Find where the given text appears and provide that cell's center as [x, y] coordinate. 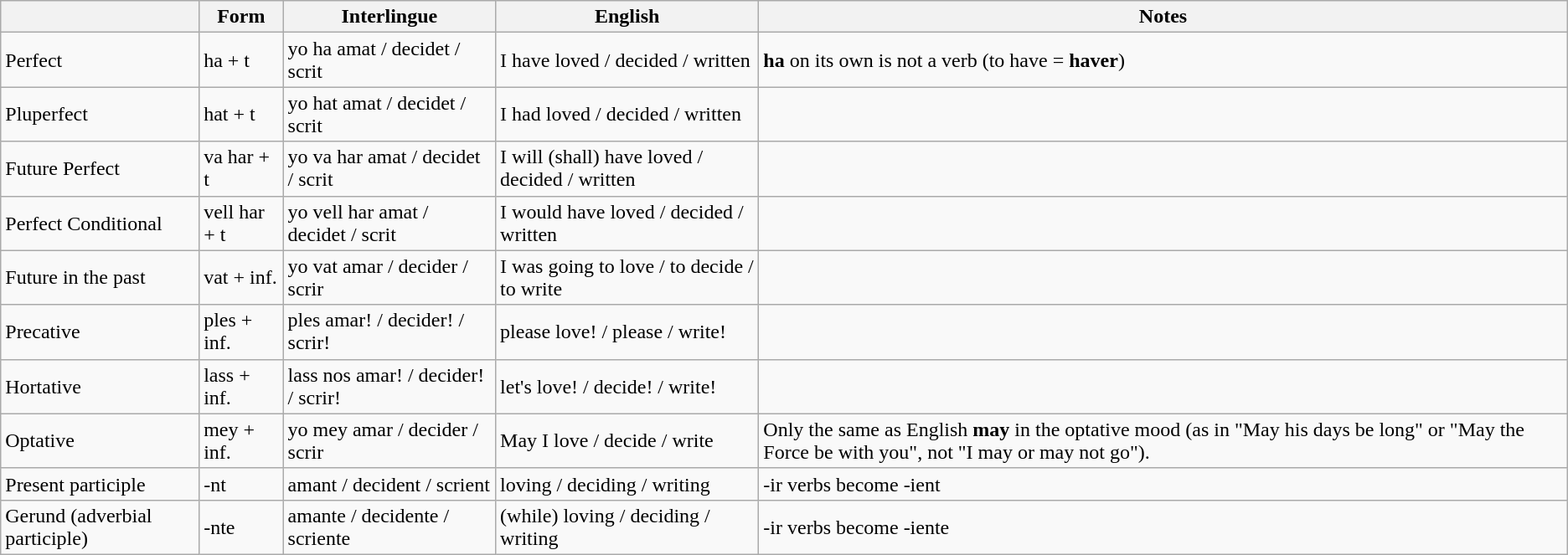
I will (shall) have loved / decided / written [627, 169]
yo va har amat / decidet / scrit [389, 169]
I was going to love / to decide / to write [627, 278]
mey + inf. [241, 440]
I would have loved / decided / written [627, 223]
Notes [1163, 17]
Only the same as English may in the optative mood (as in "May his days be long" or "May the Force be with you", not "I may or may not go"). [1163, 440]
Interlingue [389, 17]
yo ha amat / decidet / scrit [389, 60]
ples amar! / decider! / scrir! [389, 331]
Pluperfect [101, 114]
lass + inf. [241, 387]
Perfect [101, 60]
va har + t [241, 169]
Hortative [101, 387]
(while) loving / deciding / writing [627, 527]
vat + inf. [241, 278]
loving / deciding / writing [627, 484]
May I love / decide / write [627, 440]
yo mey amar / decider / scrir [389, 440]
-nte [241, 527]
Perfect Conditional [101, 223]
amante / decidente / scriente [389, 527]
ples + inf. [241, 331]
Precative [101, 331]
vell har + t [241, 223]
yo vat amar / decider / scrir [389, 278]
-ir verbs become -iente [1163, 527]
-nt [241, 484]
Present participle [101, 484]
English [627, 17]
ha + t [241, 60]
lass nos amar! / decider! / scrir! [389, 387]
Optative [101, 440]
please love! / please / write! [627, 331]
yo hat amat / decidet / scrit [389, 114]
yo vell har amat / decidet / scrit [389, 223]
-ir verbs become -ient [1163, 484]
let's love! / decide! / write! [627, 387]
Gerund (adverbial participle) [101, 527]
amant / decident / scrient [389, 484]
I had loved / decided / written [627, 114]
ha on its own is not a verb (to have = haver) [1163, 60]
Future Perfect [101, 169]
hat + t [241, 114]
Form [241, 17]
I have loved / decided / written [627, 60]
Future in the past [101, 278]
